Provide the [x, y] coordinate of the cell's center where the given text is located.  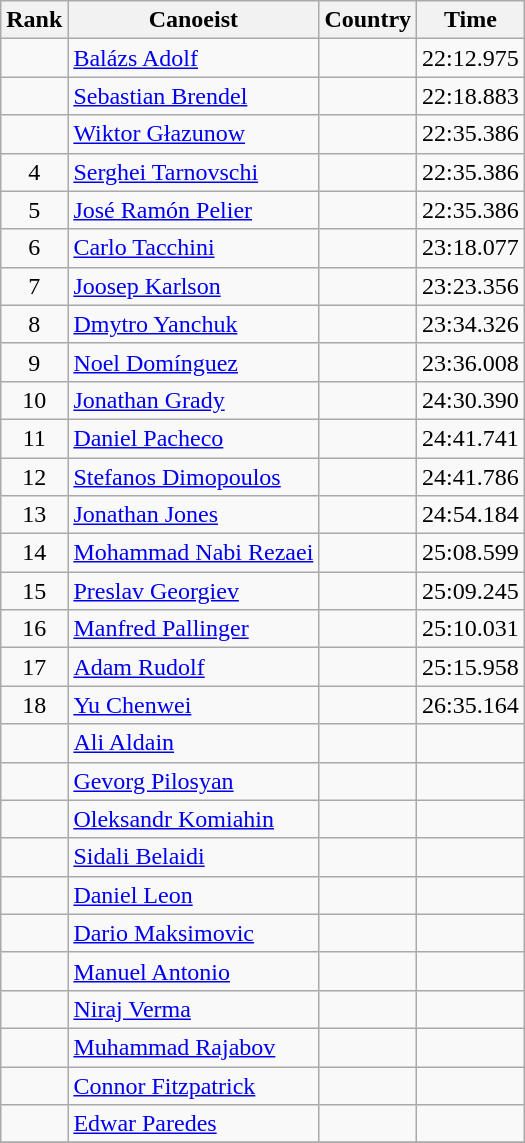
Edwar Paredes [194, 1124]
Dario Maksimovic [194, 933]
Balázs Adolf [194, 58]
Muhammad Rajabov [194, 1047]
23:23.356 [471, 286]
Yu Chenwei [194, 705]
Country [368, 20]
22:12.975 [471, 58]
24:30.390 [471, 400]
Connor Fitzpatrick [194, 1085]
24:54.184 [471, 515]
Canoeist [194, 20]
Mohammad Nabi Rezaei [194, 553]
25:09.245 [471, 591]
22:18.883 [471, 96]
Jonathan Grady [194, 400]
Dmytro Yanchuk [194, 324]
9 [34, 362]
Oleksandr Komiahin [194, 819]
7 [34, 286]
6 [34, 248]
Gevorg Pilosyan [194, 781]
Sidali Belaidi [194, 857]
Manuel Antonio [194, 971]
25:15.958 [471, 667]
Adam Rudolf [194, 667]
23:18.077 [471, 248]
11 [34, 438]
26:35.164 [471, 705]
Daniel Pacheco [194, 438]
10 [34, 400]
Ali Aldain [194, 743]
Jonathan Jones [194, 515]
15 [34, 591]
16 [34, 629]
Rank [34, 20]
24:41.786 [471, 477]
Carlo Tacchini [194, 248]
14 [34, 553]
Joosep Karlson [194, 286]
25:08.599 [471, 553]
13 [34, 515]
25:10.031 [471, 629]
Time [471, 20]
José Ramón Pelier [194, 210]
Noel Domínguez [194, 362]
5 [34, 210]
8 [34, 324]
Daniel Leon [194, 895]
23:36.008 [471, 362]
Sebastian Brendel [194, 96]
17 [34, 667]
Niraj Verma [194, 1009]
23:34.326 [471, 324]
24:41.741 [471, 438]
Preslav Georgiev [194, 591]
12 [34, 477]
18 [34, 705]
4 [34, 172]
Wiktor Głazunow [194, 134]
Serghei Tarnovschi [194, 172]
Manfred Pallinger [194, 629]
Stefanos Dimopoulos [194, 477]
